Scan for the cell matching the given text and deliver its [X, Y] coordinate at center. 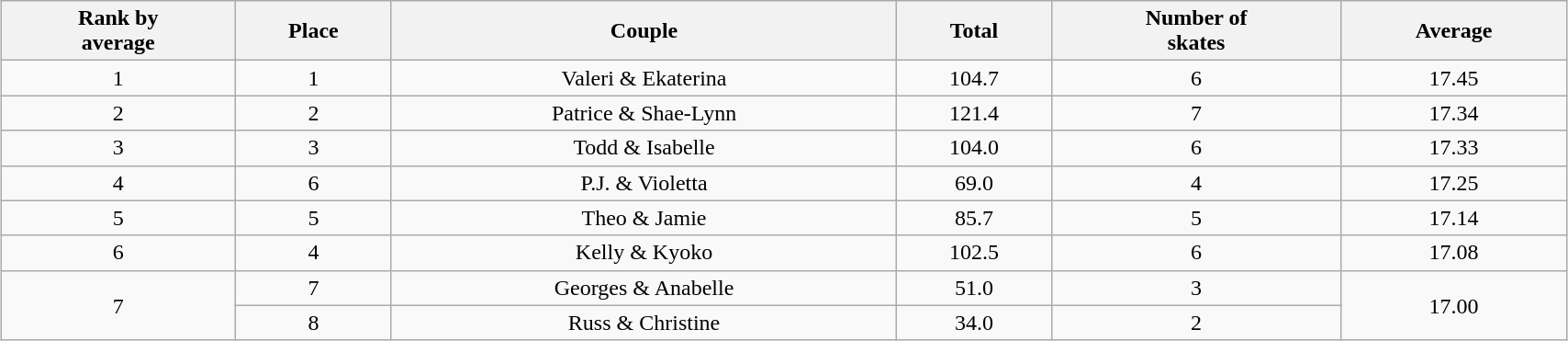
Todd & Isabelle [644, 148]
121.4 [975, 113]
Theo & Jamie [644, 218]
102.5 [975, 253]
85.7 [975, 218]
17.00 [1454, 305]
Rank by average [118, 31]
104.0 [975, 148]
104.7 [975, 78]
17.45 [1454, 78]
Kelly & Kyoko [644, 253]
17.14 [1454, 218]
17.34 [1454, 113]
69.0 [975, 183]
17.08 [1454, 253]
34.0 [975, 323]
51.0 [975, 288]
P.J. & Violetta [644, 183]
Place [313, 31]
Total [975, 31]
17.25 [1454, 183]
Couple [644, 31]
8 [313, 323]
Number of skates [1196, 31]
Average [1454, 31]
Valeri & Ekaterina [644, 78]
17.33 [1454, 148]
Georges & Anabelle [644, 288]
Russ & Christine [644, 323]
Patrice & Shae-Lynn [644, 113]
